Extract the (X, Y) coordinate from the center of the cell holding the provided text.  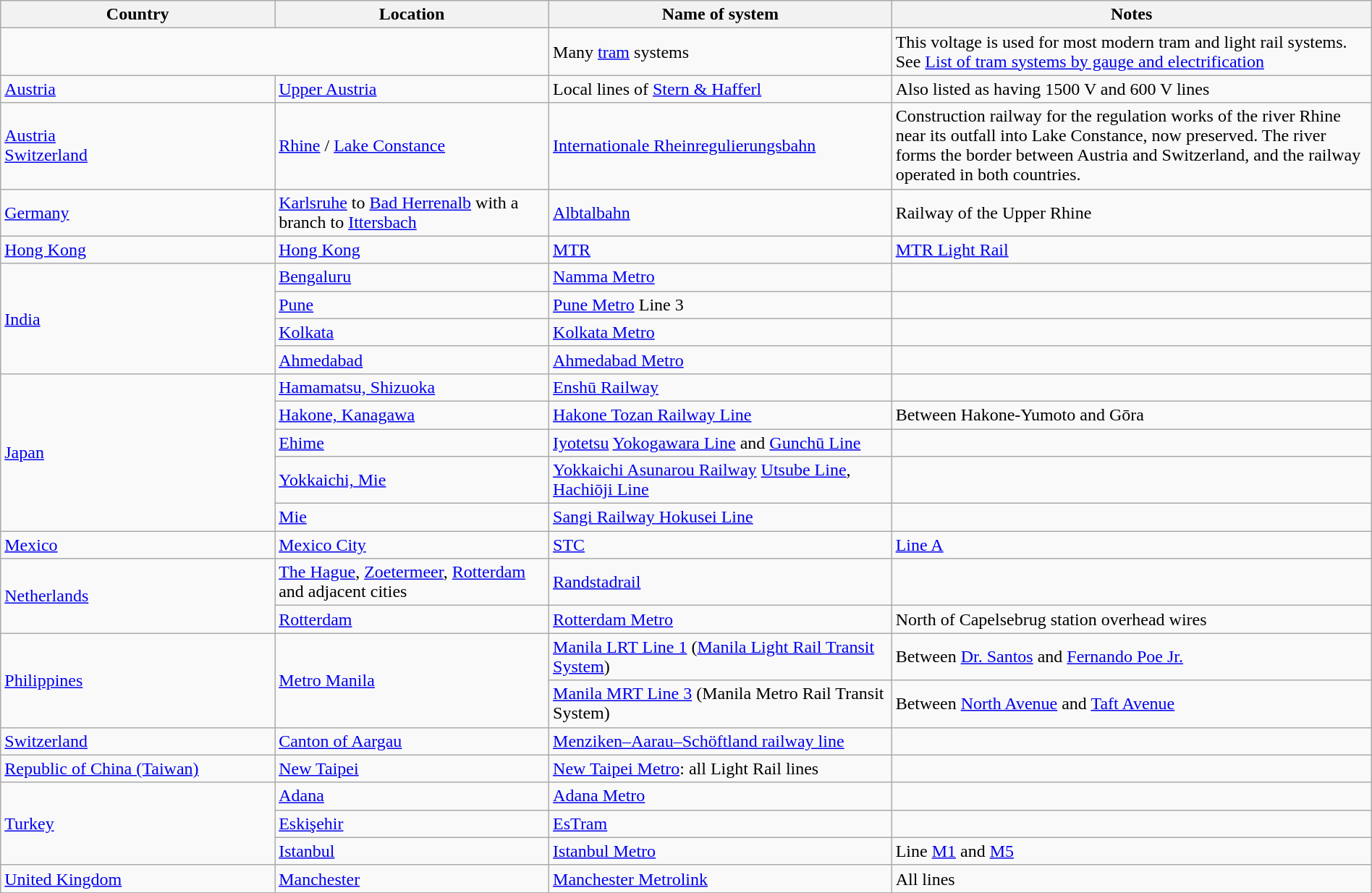
Canton of Aargau (412, 741)
Pune Metro Line 3 (721, 305)
Line A (1132, 545)
Adana Metro (721, 796)
Mexico City (412, 545)
Name of system (721, 14)
Austria (137, 89)
Between Hakone-Yumoto and Gōra (1132, 415)
Notes (1132, 14)
Location (412, 14)
Ahmedabad Metro (721, 360)
Also listed as having 1500 V and 600 V lines (1132, 89)
Kolkata Metro (721, 332)
Randstadrail (721, 582)
Ehime (412, 442)
Iyotetsu Yokogawara Line and Gunchū Line (721, 442)
Hakone, Kanagawa (412, 415)
Rotterdam Metro (721, 619)
Sangi Railway Hokusei Line (721, 517)
Internationale Rheinregulierungsbahn (721, 146)
Hakone Tozan Railway Line (721, 415)
Karlsruhe to Bad Herrenalb with a branch to Ittersbach (412, 213)
Ahmedabad (412, 360)
All lines (1132, 879)
Yokkaichi Asunarou Railway Utsube Line, Hachiōji Line (721, 481)
New Taipei Metro: all Light Rail lines (721, 769)
EsTram (721, 824)
Rotterdam (412, 619)
Turkey (137, 824)
Rhine / Lake Constance (412, 146)
AustriaSwitzerland (137, 146)
Republic of China (Taiwan) (137, 769)
Switzerland (137, 741)
United Kingdom (137, 879)
Yokkaichi, Mie (412, 481)
New Taipei (412, 769)
Albtalbahn (721, 213)
Japan (137, 452)
Between North Avenue and Taft Avenue (1132, 703)
Between Dr. Santos and Fernando Poe Jr. (1132, 657)
Netherlands (137, 596)
Country (137, 14)
Adana (412, 796)
Philippines (137, 680)
Eskişehir (412, 824)
Local lines of Stern & Hafferl (721, 89)
Bengaluru (412, 277)
Many tram systems (721, 52)
Hamamatsu, Shizuoka (412, 387)
Line M1 and M5 (1132, 851)
Upper Austria (412, 89)
Istanbul (412, 851)
Manchester (412, 879)
Pune (412, 305)
The Hague, Zoetermeer, Rotterdam and adjacent cities (412, 582)
STC (721, 545)
Mie (412, 517)
Namma Metro (721, 277)
Railway of the Upper Rhine (1132, 213)
Istanbul Metro (721, 851)
MTR Light Rail (1132, 250)
Manila MRT Line 3 (Manila Metro Rail Transit System) (721, 703)
Germany (137, 213)
This voltage is used for most modern tram and light rail systems. See List of tram systems by gauge and electrification (1132, 52)
Enshū Railway (721, 387)
Mexico (137, 545)
Metro Manila (412, 680)
MTR (721, 250)
Manila LRT Line 1 (Manila Light Rail Transit System) (721, 657)
North of Capelsebrug station overhead wires (1132, 619)
Manchester Metrolink (721, 879)
Kolkata (412, 332)
Menziken–Aarau–Schöftland railway line (721, 741)
India (137, 318)
